For the text-containing cell, return its midpoint in (x, y) coordinate format. 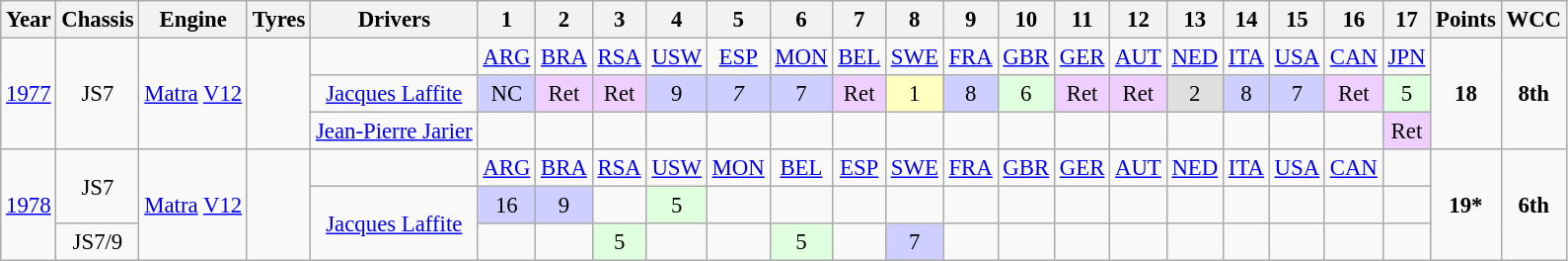
1977 (29, 95)
JS7/9 (98, 242)
Jean-Pierre Jarier (395, 131)
19* (1466, 206)
1978 (29, 206)
3 (620, 20)
6th (1533, 206)
15 (1297, 20)
Engine (193, 20)
Drivers (395, 20)
WCC (1533, 20)
12 (1139, 20)
13 (1194, 20)
NC (507, 94)
Year (29, 20)
Chassis (98, 20)
4 (677, 20)
10 (1026, 20)
11 (1083, 20)
17 (1407, 20)
18 (1466, 95)
14 (1247, 20)
8th (1533, 95)
Points (1466, 20)
JPN (1407, 57)
Tyres (278, 20)
